Locate the cell with the specified text and output its [x, y] center coordinate. 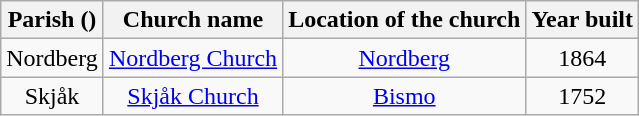
1864 [582, 58]
Skjåk Church [192, 96]
Location of the church [404, 20]
Year built [582, 20]
1752 [582, 96]
Bismo [404, 96]
Parish () [52, 20]
Nordberg Church [192, 58]
Church name [192, 20]
Skjåk [52, 96]
